From the cell containing the given text, extract its center point as [X, Y] coordinate. 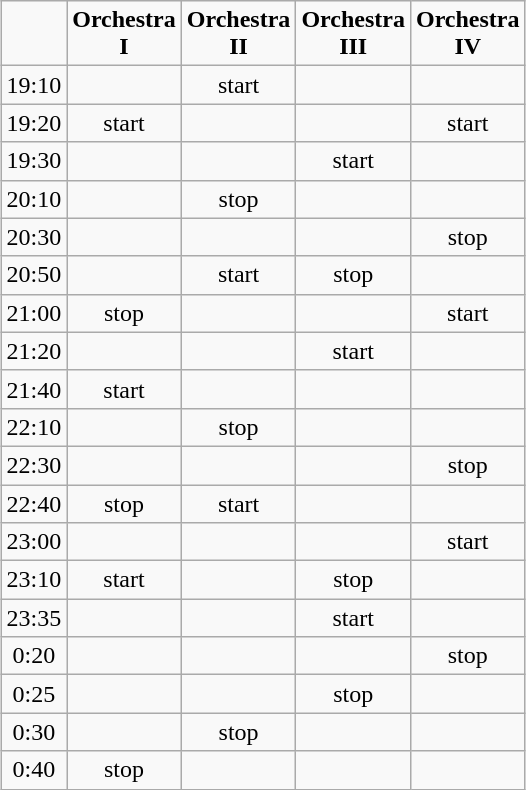
Orchestra II [238, 34]
22:40 [34, 503]
Orchestra IV [468, 34]
19:30 [34, 161]
20:30 [34, 237]
20:50 [34, 275]
23:35 [34, 618]
0:30 [34, 732]
22:30 [34, 465]
Orchestra I [124, 34]
20:10 [34, 199]
21:00 [34, 313]
19:20 [34, 123]
0:40 [34, 770]
Orchestra III [354, 34]
23:00 [34, 542]
21:20 [34, 351]
21:40 [34, 389]
22:10 [34, 427]
0:25 [34, 694]
0:20 [34, 656]
23:10 [34, 580]
19:10 [34, 85]
